Pinpoint the cell where the given text exists, returning its [x, y] midpoint coordinate. 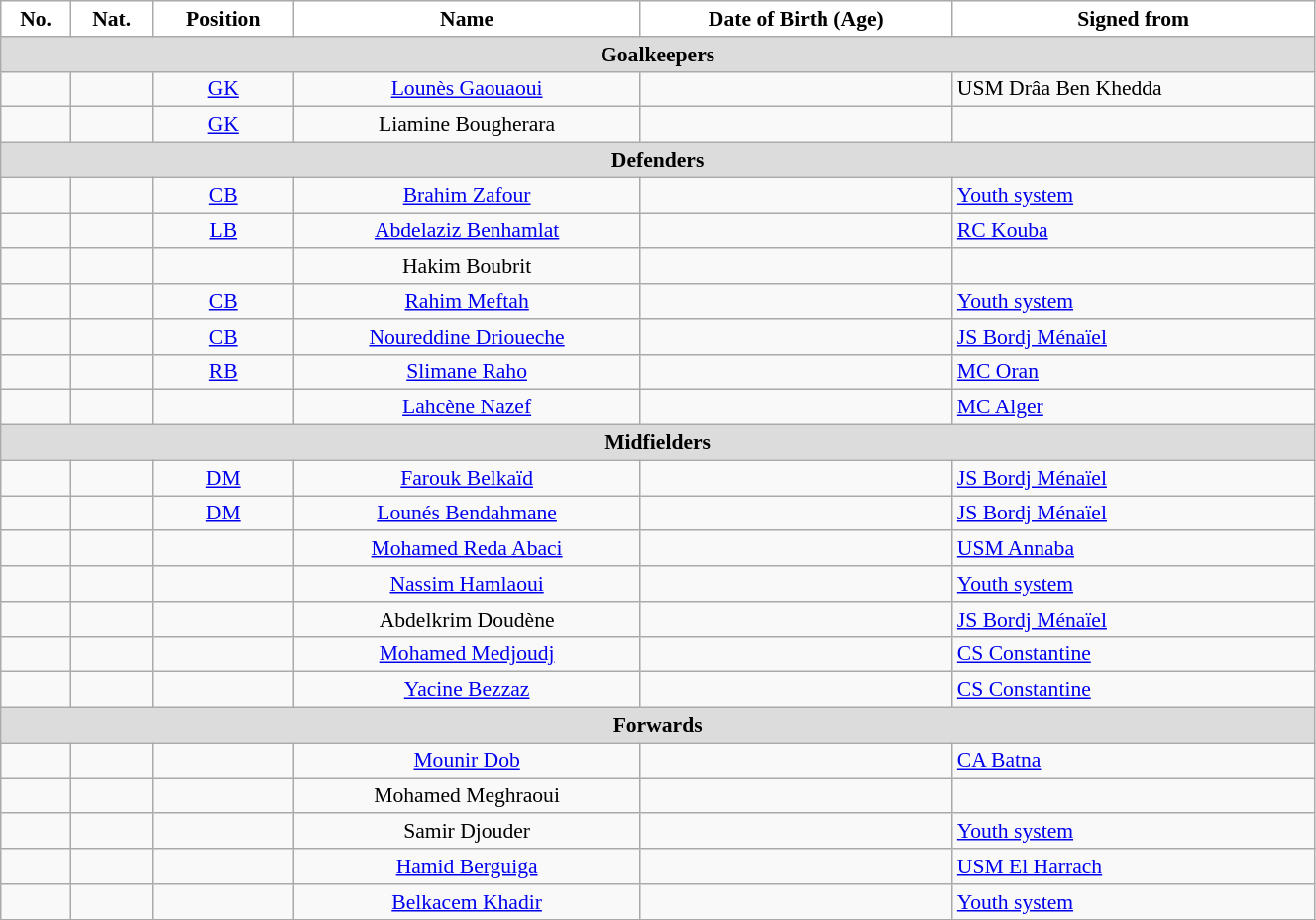
Mohamed Medjoudj [466, 654]
Samir Djouder [466, 832]
Slimane Raho [466, 372]
Date of Birth (Age) [797, 19]
LB [223, 231]
Midfielders [658, 443]
Abdelaziz Benhamlat [466, 231]
Mounir Dob [466, 760]
Abdelkrim Doudène [466, 620]
Farouk Belkaïd [466, 478]
Hamid Berguiga [466, 866]
USM Drâa Ben Khedda [1134, 89]
MC Alger [1134, 407]
Brahim Zafour [466, 195]
Liamine Bougherara [466, 125]
Mohamed Meghraoui [466, 796]
Noureddine Drioueche [466, 337]
Nassim Hamlaoui [466, 584]
RB [223, 372]
Defenders [658, 161]
Goalkeepers [658, 55]
Lounés Bendahmane [466, 514]
MC Oran [1134, 372]
USM Annaba [1134, 549]
RC Kouba [1134, 231]
CA Batna [1134, 760]
Rahim Meftah [466, 301]
Nat. [111, 19]
Hakim Boubrit [466, 267]
Yacine Bezzaz [466, 690]
Forwards [658, 726]
USM El Harrach [1134, 866]
Name [466, 19]
Lahcène Nazef [466, 407]
Signed from [1134, 19]
Position [223, 19]
No. [36, 19]
Lounès Gaouaoui [466, 89]
Belkacem Khadir [466, 902]
Mohamed Reda Abaci [466, 549]
